Return [x, y] of the center of cell containing provided text 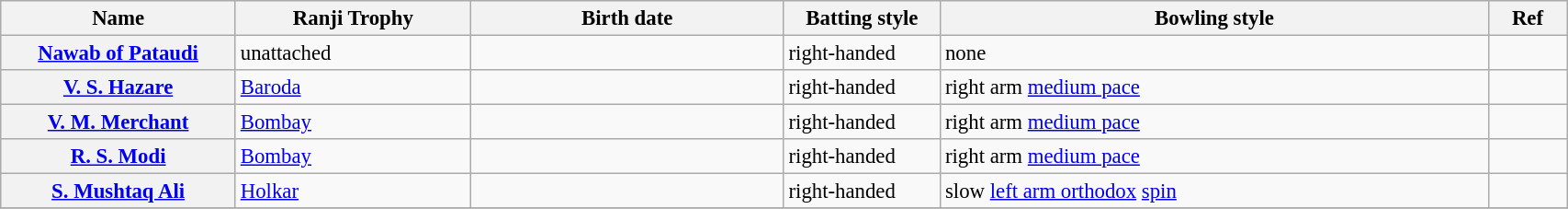
V. S. Hazare [118, 87]
Nawab of Pataudi [118, 53]
Baroda [353, 87]
Batting style [862, 18]
Ref [1527, 18]
Holkar [353, 192]
S. Mushtaq Ali [118, 192]
Birth date [626, 18]
V. M. Merchant [118, 122]
Ranji Trophy [353, 18]
Name [118, 18]
R. S. Modi [118, 157]
none [1214, 53]
Bowling style [1214, 18]
unattached [353, 53]
slow left arm orthodox spin [1214, 192]
